Output the (X, Y) coordinate of the center of the cell containing the given text.  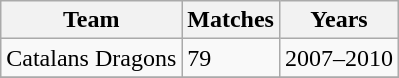
Matches (231, 20)
Years (338, 20)
Catalans Dragons (92, 58)
79 (231, 58)
2007–2010 (338, 58)
Team (92, 20)
